Provide the (X, Y) coordinate of the cell's center where the given text is located.  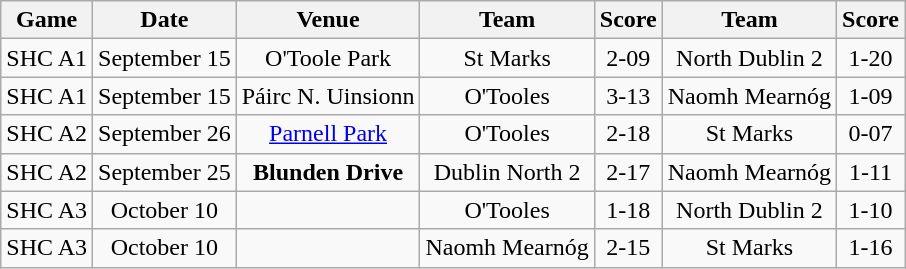
Game (47, 20)
2-17 (628, 172)
Parnell Park (328, 134)
1-10 (871, 210)
Date (165, 20)
2-18 (628, 134)
O'Toole Park (328, 58)
0-07 (871, 134)
Páirc N. Uinsionn (328, 96)
September 26 (165, 134)
Venue (328, 20)
1-16 (871, 248)
1-20 (871, 58)
Dublin North 2 (507, 172)
1-18 (628, 210)
1-09 (871, 96)
3-13 (628, 96)
1-11 (871, 172)
September 25 (165, 172)
2-09 (628, 58)
Blunden Drive (328, 172)
2-15 (628, 248)
